Determine the (x, y) coordinate at the center of the cell enclosing the given text.  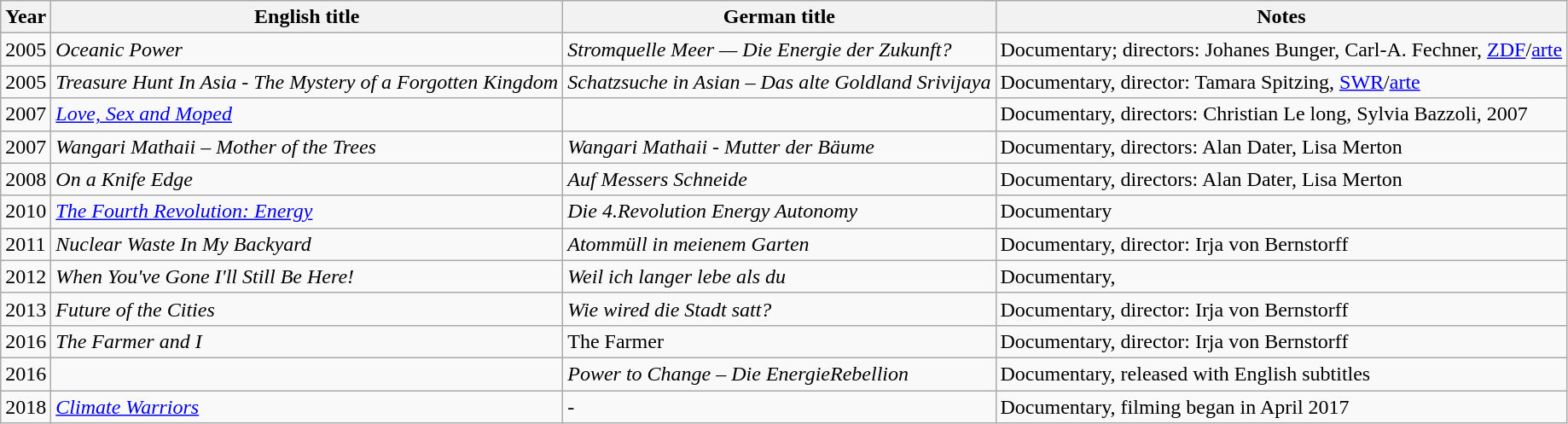
Power to Change – Die EnergieRebellion (780, 374)
Wangari Mathaii - Mutter der Bäume (780, 147)
Atommüll in meienem Garten (780, 244)
On a Knife Edge (307, 179)
2013 (26, 309)
Future of the Cities (307, 309)
Documentary, directors: Christian Le long, Sylvia Bazzoli, 2007 (1281, 114)
Schatzsuche in Asian – Das alte Goldland Srivijaya (780, 82)
Documentary, director: Tamara Spitzing, SWR/arte (1281, 82)
Nuclear Waste In My Backyard (307, 244)
Documentary, (1281, 276)
Climate Warriors (307, 407)
Documentary, released with English subtitles (1281, 374)
2018 (26, 407)
English title (307, 17)
2011 (26, 244)
Documentary; directors: Johanes Bunger, Carl-A. Fechner, ZDF/arte (1281, 49)
The Farmer and I (307, 341)
Die 4.Revolution Energy Autonomy (780, 212)
Documentary, filming began in April 2017 (1281, 407)
2008 (26, 179)
Stromquelle Meer — Die Energie der Zukunft? (780, 49)
Notes (1281, 17)
Auf Messers Schneide (780, 179)
Documentary (1281, 212)
The Farmer (780, 341)
When You've Gone I'll Still Be Here! (307, 276)
Wangari Mathaii – Mother of the Trees (307, 147)
The Fourth Revolution: Energy (307, 212)
Love, Sex and Moped (307, 114)
Year (26, 17)
Oceanic Power (307, 49)
Weil ich langer lebe als du (780, 276)
Wie wired die Stadt satt? (780, 309)
- (780, 407)
2010 (26, 212)
2012 (26, 276)
Treasure Hunt In Asia - The Mystery of a Forgotten Kingdom (307, 82)
German title (780, 17)
